Find where the given text appears and provide that cell's center as [X, Y] coordinate. 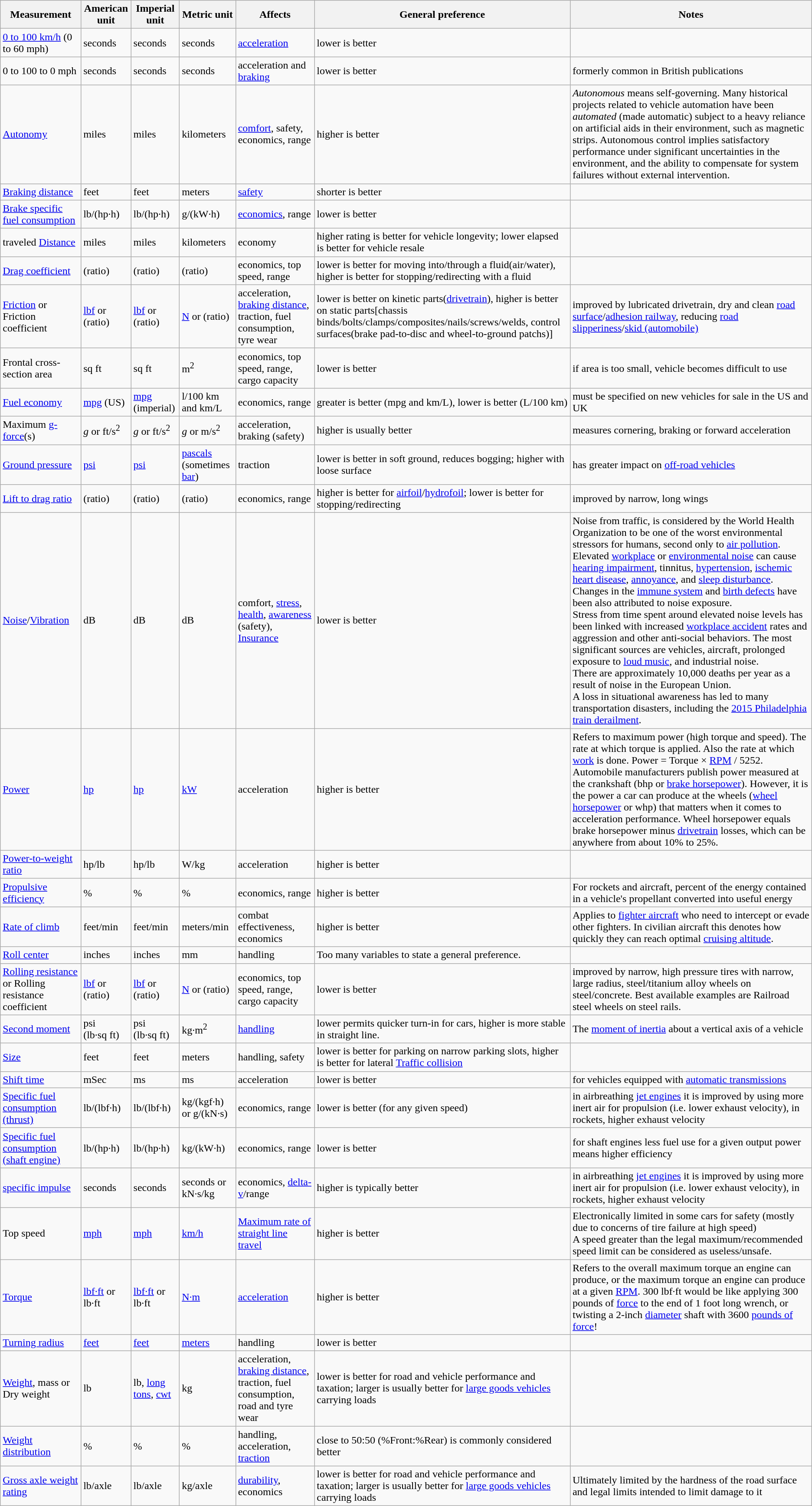
economics, delta-v/range [275, 1188]
shorter is better [442, 192]
Maximum g-force(s) [41, 430]
traveled Distance [41, 242]
km/h [208, 1233]
lower is better for parking on narrow parking slots, higher is better for lateral Traffic collision [442, 1057]
Frontal cross-section area [41, 368]
mSec [106, 1079]
0 to 100 to 0 mph [41, 71]
Friction or Friction coefficient [41, 316]
Brake specific fuel consumption [41, 214]
close to 50:50 (%Front:%Rear) is commonly considered better [442, 1446]
Noise/Vibration [41, 620]
specific impulse [41, 1188]
mm [208, 955]
Size [41, 1057]
Specific fuel consumption (thrust) [41, 1108]
Maximum rate of straight line travel [275, 1233]
American unit [106, 15]
higher is typically better [442, 1188]
g/(kW·h) [208, 214]
Weight, mass or Dry weight [41, 1388]
comfort, stress, health, awareness (safety), Insurance [275, 620]
Metric unit [208, 15]
improved by lubricated drivetrain, dry and clean road surface/adhesion railway, reducing road slipperiness/skid (automobile) [691, 316]
acceleration, braking (safety) [275, 430]
Autonomy [41, 135]
measures cornering, braking or forward acceleration [691, 430]
meters/min [208, 927]
higher is better for airfoil/hydrofoil; lower is better for stopping/redirecting [442, 499]
Torque [41, 1296]
Affects [275, 15]
Notes [691, 15]
for shaft engines less fuel use for a given output power means higher efficiency [691, 1148]
kg·m2 [208, 1029]
acceleration, braking distance, traction, fuel consumption, road and tyre wear [275, 1388]
has greater impact on off-road vehicles [691, 464]
mpg (US) [106, 402]
improved by narrow, long wings [691, 499]
kg/axle [208, 1486]
higher rating is better for vehicle longevity; lower elapsed is better for vehicle resale [442, 242]
lower is better in soft ground, reduces bogging; higher with loose surface [442, 464]
for vehicles equipped with automatic transmissions [691, 1079]
Shift time [41, 1079]
Braking distance [41, 192]
seconds or kN·s/kg [208, 1188]
Imperial unit [155, 15]
kg/(kW·h) [208, 1148]
Second moment [41, 1029]
lb [106, 1388]
acceleration and braking [275, 71]
Propulsive efficiency [41, 893]
W/kg [208, 864]
For rockets and aircraft, percent of the energy contained in a vehicle's propellant converted into useful energy [691, 893]
Rate of climb [41, 927]
0 to 100 km/h (0 to 60 mph) [41, 43]
acceleration, braking distance, traction, fuel consumption, tyre wear [275, 316]
lower permits quicker turn-in for cars, higher is more stable in straight line. [442, 1029]
Top speed [41, 1233]
Specific fuel consumption (shaft engine) [41, 1148]
m2 [208, 368]
pascals (sometimes bar) [208, 464]
The moment of inertia about a vertical axis of a vehicle [691, 1029]
safety [275, 192]
higher is usually better [442, 430]
durability, economics [275, 1486]
kW [208, 790]
kg/(kgf·h) or g/(kN·s) [208, 1108]
kg [208, 1388]
Power [41, 790]
combat effectiveness, economics [275, 927]
handling, acceleration, traction [275, 1446]
mpg (imperial) [155, 402]
Lift to drag ratio [41, 499]
lower is better for moving into/through a fluid(air/water), higher is better for stopping/redirecting with a fluid [442, 271]
Too many variables to state a general preference. [442, 955]
Measurement [41, 15]
g or m/s2 [208, 430]
l/100 km and km/L [208, 402]
lb, long tons, cwt [155, 1388]
Ground pressure [41, 464]
if area is too small, vehicle becomes difficult to use [691, 368]
economy [275, 242]
Ultimately limited by the hardness of the road surface and legal limits intended to limit damage to it [691, 1486]
economics, top speed, range [275, 271]
General preference [442, 15]
Roll center [41, 955]
greater is better (mpg and km/L), lower is better (L/100 km) [442, 402]
Weight distribution [41, 1446]
Fuel economy [41, 402]
handling, safety [275, 1057]
formerly common in British publications [691, 71]
Gross axle weight rating [41, 1486]
Power-to-weight ratio [41, 864]
Rolling resistance or Rolling resistance coefficient [41, 989]
N·m [208, 1296]
comfort, safety, economics, range [275, 135]
must be specified on new vehicles for sale in the US and UK [691, 402]
lower is better (for any given speed) [442, 1108]
Turning radius [41, 1343]
Drag coefficient [41, 271]
traction [275, 464]
